Detect which cell encompasses the target text, then output its (X, Y) center coordinate. 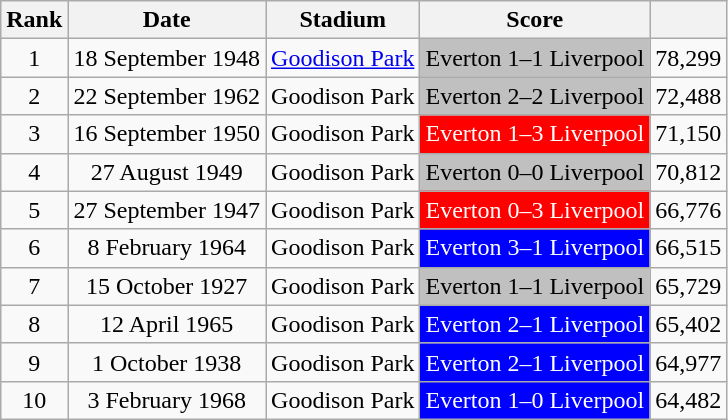
Everton 1–3 Liverpool (535, 134)
72,488 (688, 96)
18 September 1948 (167, 58)
Score (535, 20)
70,812 (688, 172)
4 (34, 172)
Everton 3–1 Liverpool (535, 248)
Everton 0–3 Liverpool (535, 210)
9 (34, 362)
Stadium (343, 20)
64,482 (688, 400)
66,515 (688, 248)
78,299 (688, 58)
15 October 1927 (167, 286)
1 October 1938 (167, 362)
71,150 (688, 134)
Everton 1–0 Liverpool (535, 400)
65,729 (688, 286)
1 (34, 58)
5 (34, 210)
Date (167, 20)
64,977 (688, 362)
Everton 2–2 Liverpool (535, 96)
8 (34, 324)
10 (34, 400)
12 April 1965 (167, 324)
Rank (34, 20)
3 (34, 134)
22 September 1962 (167, 96)
27 September 1947 (167, 210)
66,776 (688, 210)
27 August 1949 (167, 172)
16 September 1950 (167, 134)
2 (34, 96)
6 (34, 248)
3 February 1968 (167, 400)
7 (34, 286)
Everton 0–0 Liverpool (535, 172)
65,402 (688, 324)
8 February 1964 (167, 248)
